Return (X, Y) of the center of cell containing provided text 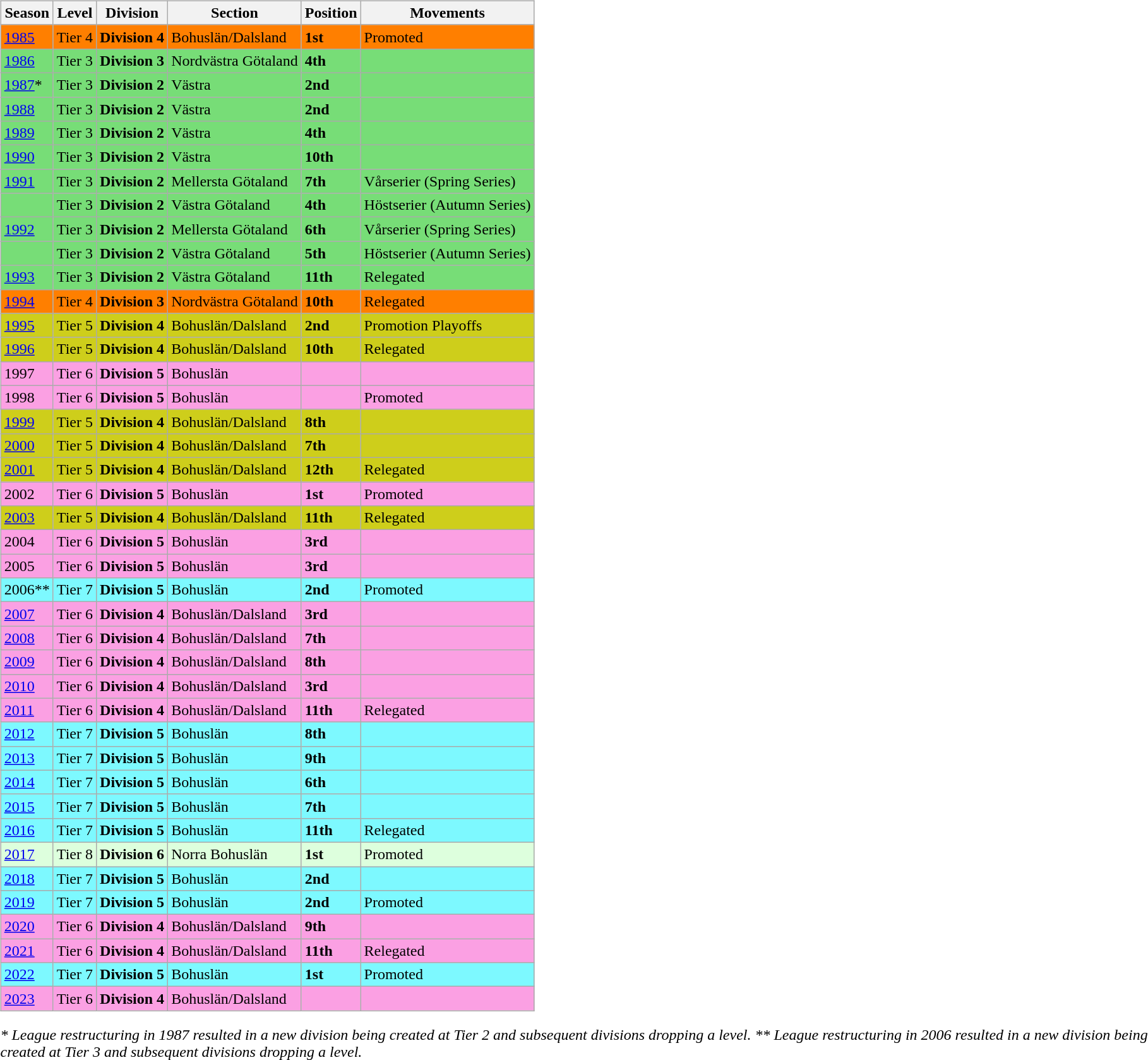
Promotion Playoffs (447, 325)
Division 6 (133, 854)
1993 (27, 277)
2018 (27, 879)
1994 (27, 301)
1996 (27, 349)
2009 (27, 662)
2016 (27, 830)
5th (331, 253)
1995 (27, 325)
2005 (27, 566)
1990 (27, 157)
2006** (27, 590)
Position (331, 13)
2013 (27, 758)
Movements (447, 13)
2014 (27, 782)
2011 (27, 710)
Level (75, 13)
2023 (27, 999)
Division (133, 13)
12th (331, 469)
2000 (27, 445)
2003 (27, 518)
Section (235, 13)
2001 (27, 469)
2019 (27, 903)
Season (27, 13)
1988 (27, 109)
2022 (27, 975)
Norra Bohuslän (235, 854)
1997 (27, 373)
2017 (27, 854)
1998 (27, 397)
1992 (27, 229)
1999 (27, 421)
2002 (27, 493)
1987* (27, 85)
1989 (27, 133)
1991 (27, 181)
2021 (27, 951)
1985 (27, 37)
Tier 8 (75, 854)
2012 (27, 734)
2015 (27, 806)
2004 (27, 542)
2007 (27, 614)
2020 (27, 927)
2010 (27, 686)
1986 (27, 61)
2008 (27, 638)
